Find where the given text appears and provide that cell's center as (X, Y) coordinate. 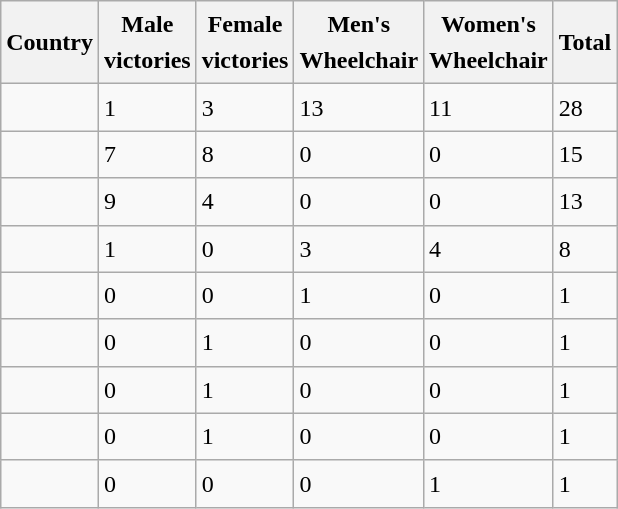
Femalevictories (245, 42)
Women's Wheelchair (489, 42)
Total (585, 42)
9 (147, 202)
Men'sWheelchair (359, 42)
11 (489, 108)
28 (585, 108)
Country (50, 42)
7 (147, 154)
15 (585, 154)
Malevictories (147, 42)
